Identify which cell holds the provided text, then report its [x, y] central coordinate. 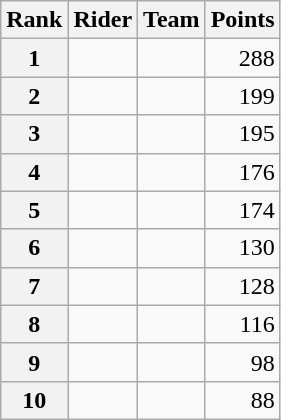
199 [242, 96]
7 [34, 286]
Team [172, 20]
98 [242, 362]
288 [242, 58]
3 [34, 134]
128 [242, 286]
Rider [103, 20]
6 [34, 248]
176 [242, 172]
4 [34, 172]
1 [34, 58]
9 [34, 362]
130 [242, 248]
Points [242, 20]
10 [34, 400]
2 [34, 96]
8 [34, 324]
116 [242, 324]
174 [242, 210]
Rank [34, 20]
195 [242, 134]
5 [34, 210]
88 [242, 400]
